Capture the cell that displays the provided text and extract its (x, y) central coordinate. 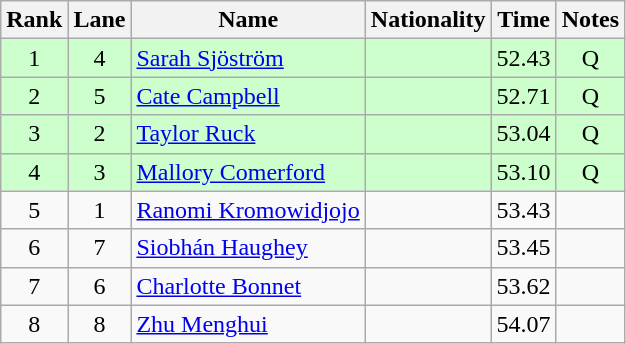
Notes (590, 20)
52.71 (524, 96)
Taylor Ruck (248, 134)
53.04 (524, 134)
Lane (100, 20)
52.43 (524, 58)
Name (248, 20)
53.10 (524, 172)
Mallory Comerford (248, 172)
54.07 (524, 324)
53.62 (524, 286)
Charlotte Bonnet (248, 286)
Time (524, 20)
Sarah Sjöström (248, 58)
Zhu Menghui (248, 324)
Rank (34, 20)
Siobhán Haughey (248, 248)
53.43 (524, 210)
Cate Campbell (248, 96)
53.45 (524, 248)
Nationality (428, 20)
Ranomi Kromowidjojo (248, 210)
